Output the [X, Y] coordinate of the center of the cell containing the given text.  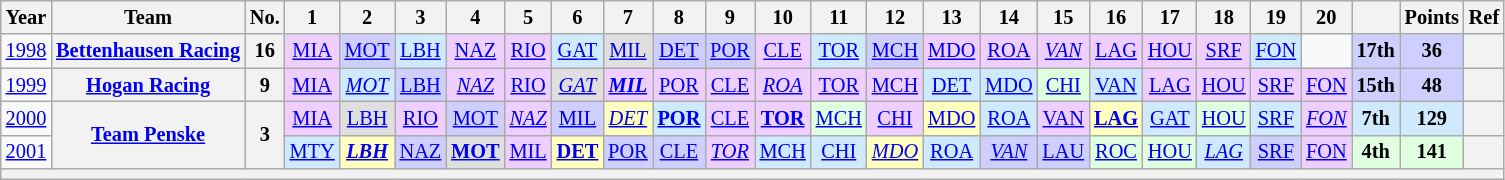
48 [1432, 85]
Team Penske [148, 134]
36 [1432, 51]
15th [1376, 85]
15 [1064, 17]
141 [1432, 152]
7 [628, 17]
No. [265, 17]
13 [952, 17]
8 [680, 17]
1998 [26, 51]
2 [368, 17]
7th [1376, 118]
12 [895, 17]
Points [1432, 17]
19 [1276, 17]
20 [1326, 17]
LAU [1064, 152]
1999 [26, 85]
14 [1008, 17]
4 [475, 17]
4th [1376, 152]
6 [578, 17]
Year [26, 17]
5 [528, 17]
129 [1432, 118]
10 [783, 17]
17th [1376, 51]
17 [1170, 17]
Team [148, 17]
1 [312, 17]
ROC [1116, 152]
18 [1224, 17]
Ref [1484, 17]
Hogan Racing [148, 85]
Bettenhausen Racing [148, 51]
2001 [26, 152]
11 [839, 17]
MTY [312, 152]
2000 [26, 118]
